Provide the (X, Y) coordinate of the cell's center where the given text is located.  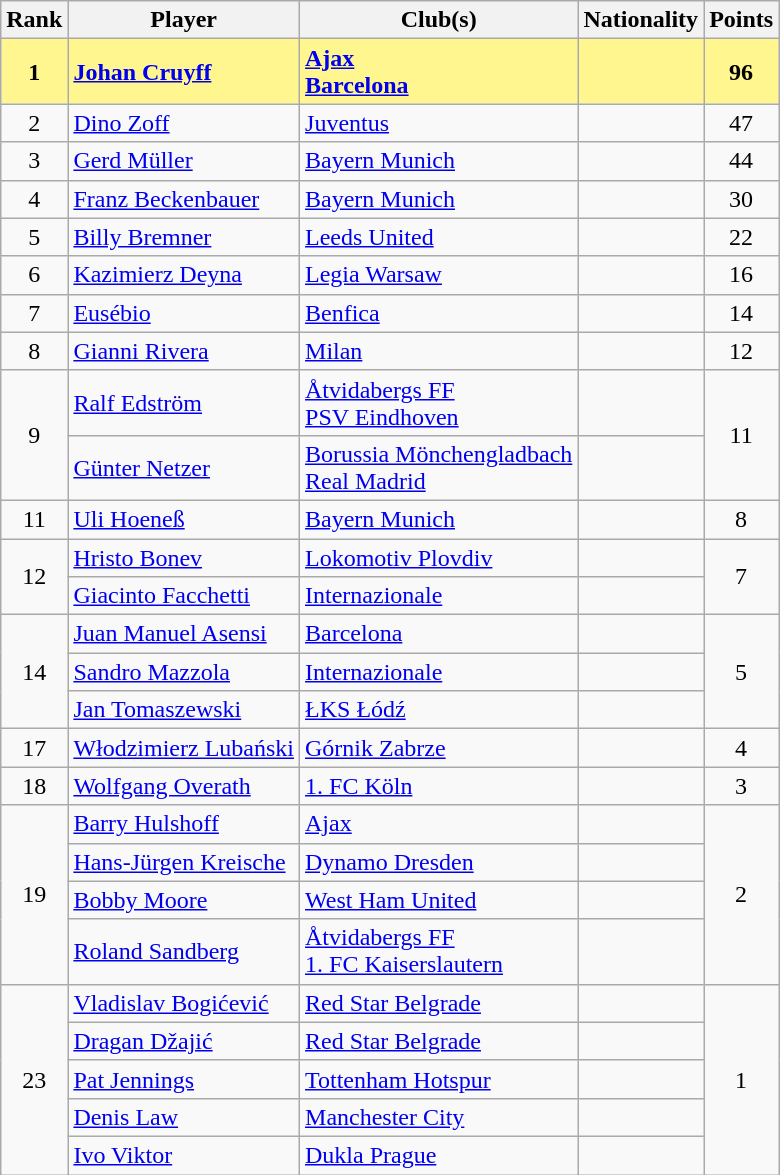
18 (34, 786)
Kazimierz Deyna (184, 275)
22 (742, 237)
Dukla Prague (439, 1155)
30 (742, 199)
ŁKS Łódź (439, 710)
Górnik Zabrze (439, 748)
44 (742, 161)
16 (742, 275)
Ajax Barcelona (439, 72)
Dragan Džajić (184, 1041)
Manchester City (439, 1117)
23 (34, 1079)
Eusébio (184, 313)
Günter Netzer (184, 468)
Ajax (439, 824)
Franz Beckenbauer (184, 199)
Jan Tomaszewski (184, 710)
Barcelona (439, 634)
West Ham United (439, 900)
Rank (34, 20)
Giacinto Facchetti (184, 596)
Tottenham Hotspur (439, 1079)
Juan Manuel Asensi (184, 634)
Player (184, 20)
9 (34, 435)
Roland Sandberg (184, 952)
1. FC Köln (439, 786)
17 (34, 748)
Hristo Bonev (184, 557)
Juventus (439, 123)
Milan (439, 351)
Sandro Mazzola (184, 672)
Legia Warsaw (439, 275)
Åtvidabergs FF 1. FC Kaiserslautern (439, 952)
Włodzimierz Lubański (184, 748)
Pat Jennings (184, 1079)
Borussia Mönchengladbach Real Madrid (439, 468)
6 (34, 275)
96 (742, 72)
47 (742, 123)
Åtvidabergs FF PSV Eindhoven (439, 402)
Uli Hoeneß (184, 519)
Hans-Jürgen Kreische (184, 862)
Gianni Rivera (184, 351)
Bobby Moore (184, 900)
Dino Zoff (184, 123)
Vladislav Bogićević (184, 1003)
Leeds United (439, 237)
Benfica (439, 313)
Denis Law (184, 1117)
Dynamo Dresden (439, 862)
Wolfgang Overath (184, 786)
Billy Bremner (184, 237)
Points (742, 20)
19 (34, 894)
Lokomotiv Plovdiv (439, 557)
Barry Hulshoff (184, 824)
Ivo Viktor (184, 1155)
Club(s) (439, 20)
Gerd Müller (184, 161)
Nationality (641, 20)
Johan Cruyff (184, 72)
Ralf Edström (184, 402)
